Extract the [X, Y] coordinate from the center of the cell holding the provided text.  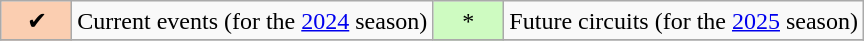
* [468, 21]
Current events (for the 2024 season) [252, 21]
Future circuits (for the 2025 season) [684, 21]
✔ [36, 21]
